Output the [x, y] coordinate of the center of the cell containing the given text.  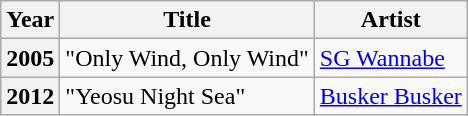
"Only Wind, Only Wind" [188, 58]
Busker Busker [390, 96]
Title [188, 20]
"Yeosu Night Sea" [188, 96]
Artist [390, 20]
Year [30, 20]
2005 [30, 58]
SG Wannabe [390, 58]
2012 [30, 96]
